Extract the [x, y] coordinate from the center of the cell holding the provided text.  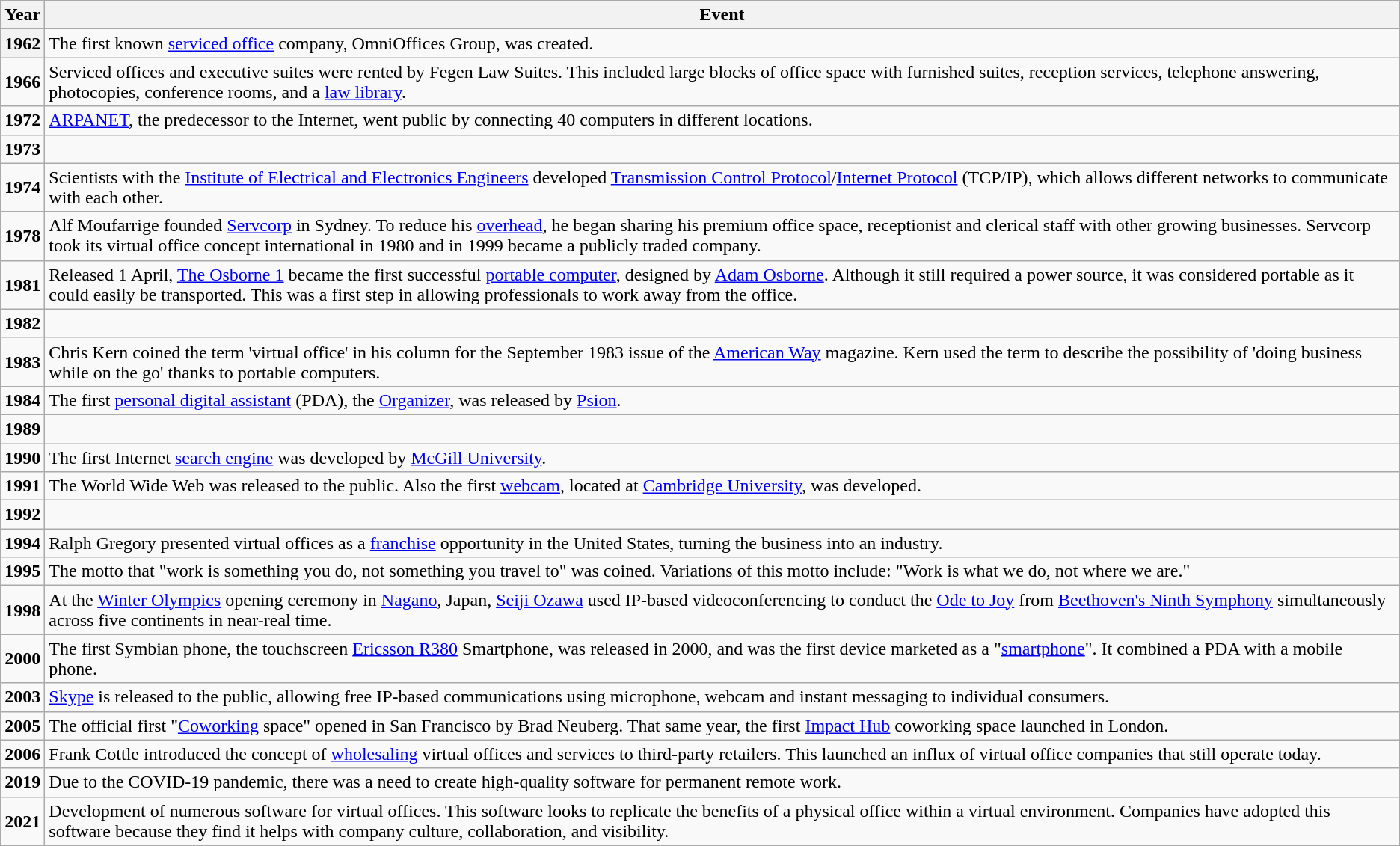
Skype is released to the public, allowing free IP-based communications using microphone, webcam and instant messaging to individual consumers. [722, 697]
ARPANET, the predecessor to the Internet, went public by connecting 40 computers in different locations. [722, 120]
1990 [22, 457]
1994 [22, 543]
1984 [22, 400]
1989 [22, 429]
1978 [22, 236]
1992 [22, 515]
1962 [22, 43]
1995 [22, 571]
The first personal digital assistant (PDA), the Organizer, was released by Psion. [722, 400]
2006 [22, 754]
1974 [22, 187]
1981 [22, 284]
1972 [22, 120]
1983 [22, 362]
1966 [22, 82]
2000 [22, 658]
2021 [22, 821]
2019 [22, 782]
2003 [22, 697]
The first known serviced office company, OmniOffices Group, was created. [722, 43]
1991 [22, 486]
The World Wide Web was released to the public. Also the first webcam, located at Cambridge University, was developed. [722, 486]
1982 [22, 323]
Due to the COVID-19 pandemic, there was a need to create high-quality software for permanent remote work. [722, 782]
The first Internet search engine was developed by McGill University. [722, 457]
1973 [22, 149]
Ralph Gregory presented virtual offices as a franchise opportunity in the United States, turning the business into an industry. [722, 543]
Year [22, 15]
2005 [22, 726]
Event [722, 15]
1998 [22, 610]
